Capture the cell that displays the provided text and extract its [X, Y] central coordinate. 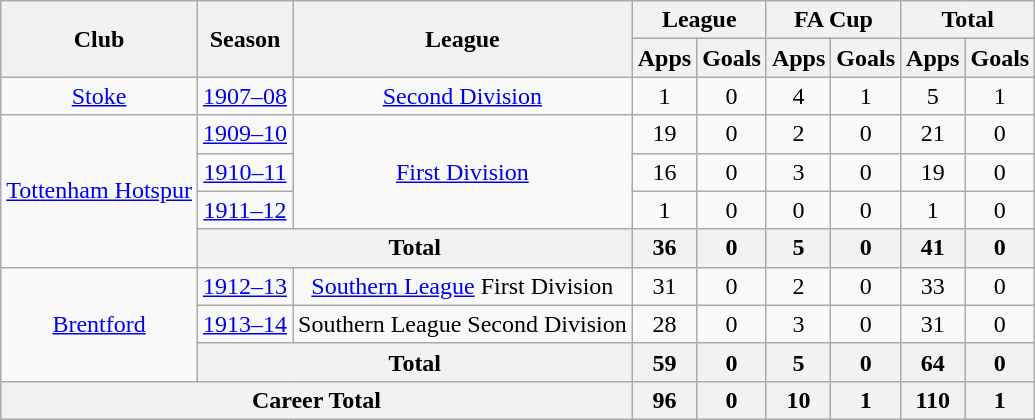
110 [933, 400]
Club [100, 39]
33 [933, 286]
1912–13 [244, 286]
64 [933, 362]
1907–08 [244, 96]
36 [664, 248]
Career Total [316, 400]
1910–11 [244, 172]
Tottenham Hotspur [100, 191]
Brentford [100, 324]
Southern League Second Division [462, 324]
10 [798, 400]
First Division [462, 172]
FA Cup [833, 20]
4 [798, 96]
1909–10 [244, 134]
16 [664, 172]
28 [664, 324]
96 [664, 400]
Second Division [462, 96]
Southern League First Division [462, 286]
Season [244, 39]
41 [933, 248]
59 [664, 362]
1911–12 [244, 210]
Stoke [100, 96]
21 [933, 134]
1913–14 [244, 324]
